Search for the cell housing the specified text and yield its (x, y) center coordinate. 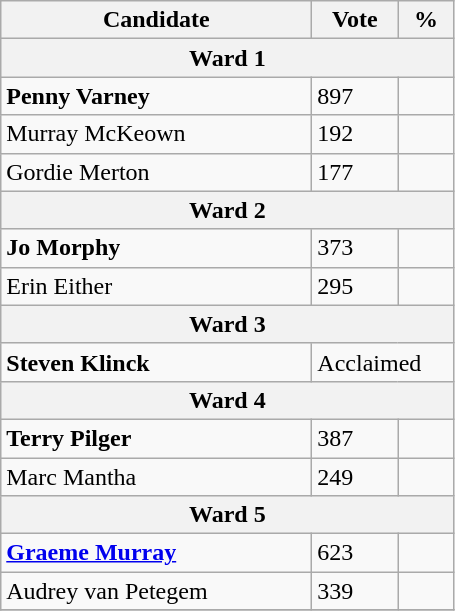
% (426, 20)
Gordie Merton (156, 172)
177 (355, 172)
Terry Pilger (156, 438)
Penny Varney (156, 96)
623 (355, 553)
339 (355, 591)
897 (355, 96)
Acclaimed (383, 362)
Audrey van Petegem (156, 591)
Ward 5 (228, 515)
Ward 2 (228, 210)
Ward 4 (228, 400)
Steven Klinck (156, 362)
387 (355, 438)
Jo Morphy (156, 248)
373 (355, 248)
295 (355, 286)
Vote (355, 20)
Ward 1 (228, 58)
Erin Either (156, 286)
Ward 3 (228, 324)
Marc Mantha (156, 477)
192 (355, 134)
Candidate (156, 20)
Murray McKeown (156, 134)
249 (355, 477)
Graeme Murray (156, 553)
